Detect which cell encompasses the target text, then output its (x, y) center coordinate. 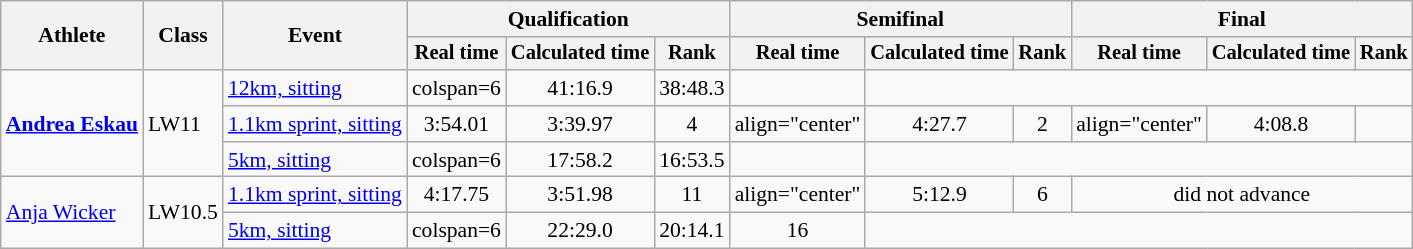
3:54.01 (456, 124)
38:48.3 (692, 88)
3:39.97 (580, 124)
22:29.0 (580, 231)
4:08.8 (1281, 124)
3:51.98 (580, 195)
LW11 (183, 124)
16:53.5 (692, 160)
Qualification (568, 19)
LW10.5 (183, 212)
41:16.9 (580, 88)
did not advance (1242, 195)
Event (315, 36)
4:17.75 (456, 195)
Class (183, 36)
11 (692, 195)
Final (1242, 19)
17:58.2 (580, 160)
4 (692, 124)
4:27.7 (939, 124)
Andrea Eskau (72, 124)
12km, sitting (315, 88)
16 (798, 231)
6 (1043, 195)
Anja Wicker (72, 212)
2 (1043, 124)
20:14.1 (692, 231)
Athlete (72, 36)
Semifinal (901, 19)
5:12.9 (939, 195)
